Locate the cell with the specified text and output its [x, y] center coordinate. 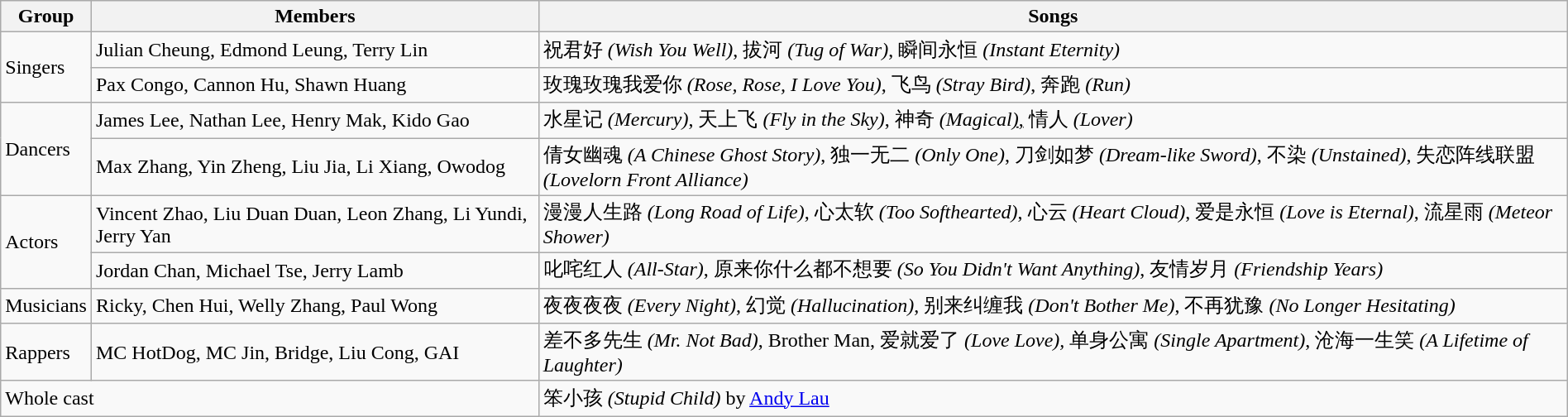
Rappers [46, 352]
Ricky, Chen Hui, Welly Zhang, Paul Wong [314, 306]
Max Zhang, Yin Zheng, Liu Jia, Li Xiang, Owodog [314, 166]
Whole cast [270, 399]
James Lee, Nathan Lee, Henry Mak, Kido Gao [314, 121]
Songs [1053, 17]
叱咤红人 (All-Star), 原来你什么都不想要 (So You Didn't Want Anything), 友情岁月 (Friendship Years) [1053, 271]
Pax Congo, Cannon Hu, Shawn Huang [314, 84]
玫瑰玫瑰我爱你 (Rose, Rose, I Love You), 飞鸟 (Stray Bird), 奔跑 (Run) [1053, 84]
水星记 (Mercury), 天上飞 (Fly in the Sky), 神奇 (Magical), 情人 (Lover) [1053, 121]
夜夜夜夜 (Every Night), 幻觉 (Hallucination), 别来纠缠我 (Don't Bother Me), 不再犹豫 (No Longer Hesitating) [1053, 306]
Jordan Chan, Michael Tse, Jerry Lamb [314, 271]
MC HotDog, MC Jin, Bridge, Liu Cong, GAI [314, 352]
漫漫人生路 (Long Road of Life), 心太软 (Too Softhearted), 心云 (Heart Cloud), 爱是永恒 (Love is Eternal), 流星雨 (Meteor Shower) [1053, 224]
差不多先生 (Mr. Not Bad), Brother Man, 爱就爱了 (Love Love), 单身公寓 (Single Apartment), 沧海一生笑 (A Lifetime of Laughter) [1053, 352]
倩女幽魂 (A Chinese Ghost Story), 独一无二 (Only One), 刀剑如梦 (Dream-like Sword), 不染 (Unstained), 失恋阵线联盟 (Lovelorn Front Alliance) [1053, 166]
Dancers [46, 149]
Actors [46, 242]
Group [46, 17]
Musicians [46, 306]
Julian Cheung, Edmond Leung, Terry Lin [314, 50]
祝君好 (Wish You Well), 拔河 (Tug of War), 瞬间永恒 (Instant Eternity) [1053, 50]
Vincent Zhao, Liu Duan Duan, Leon Zhang, Li Yundi, Jerry Yan [314, 224]
Singers [46, 68]
Members [314, 17]
笨小孩 (Stupid Child) by Andy Lau [1053, 399]
